Search for the cell housing the specified text and yield its [X, Y] center coordinate. 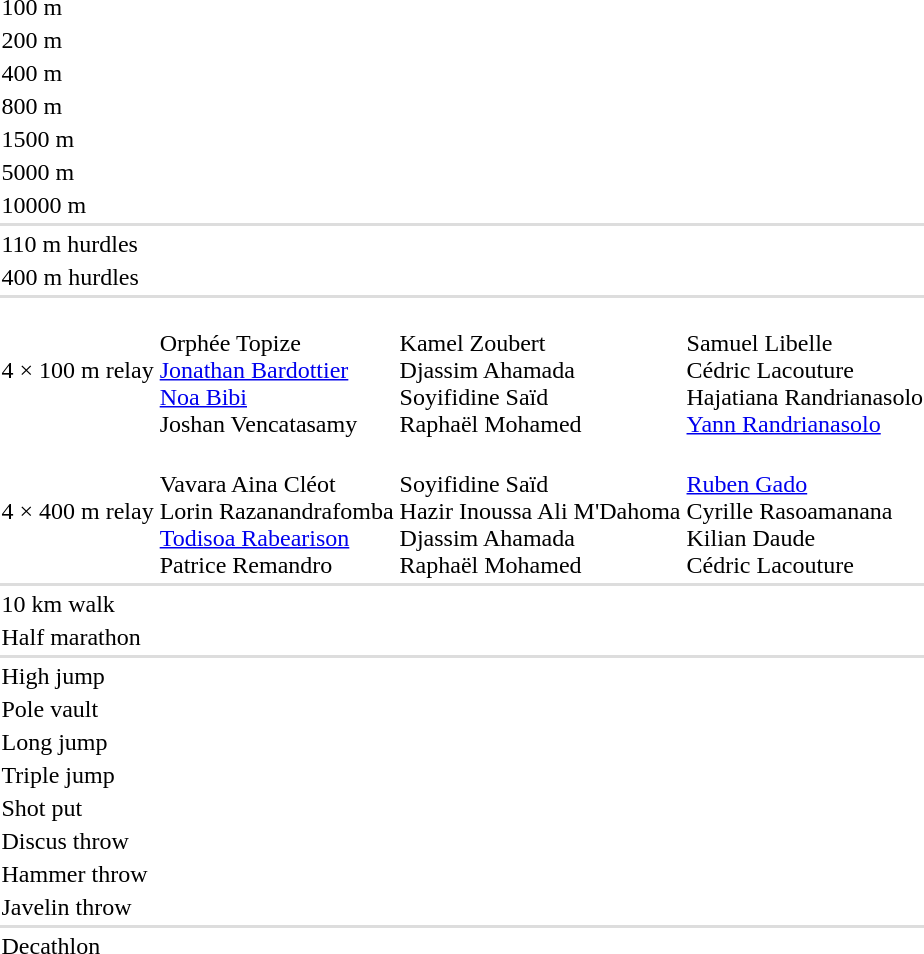
5000 m [78, 172]
4 × 400 m relay [78, 511]
400 m [78, 73]
Pole vault [78, 709]
4 × 100 m relay [78, 370]
1500 m [78, 139]
High jump [78, 676]
Shot put [78, 808]
Soyifidine SaïdHazir Inoussa Ali M'DahomaDjassim AhamadaRaphaël Mohamed [540, 511]
Javelin throw [78, 907]
110 m hurdles [78, 244]
Orphée TopizeJonathan BardottierNoa BibiJoshan Vencatasamy [276, 370]
800 m [78, 106]
Long jump [78, 742]
Discus throw [78, 841]
200 m [78, 40]
400 m hurdles [78, 277]
Kamel ZoubertDjassim AhamadaSoyifidine SaïdRaphaël Mohamed [540, 370]
Half marathon [78, 637]
10 km walk [78, 604]
Hammer throw [78, 874]
Triple jump [78, 775]
10000 m [78, 205]
Vavara Aina CléotLorin RazanandrafombaTodisoa RabearisonPatrice Remandro [276, 511]
